From the cell containing the given text, extract its center point as (X, Y) coordinate. 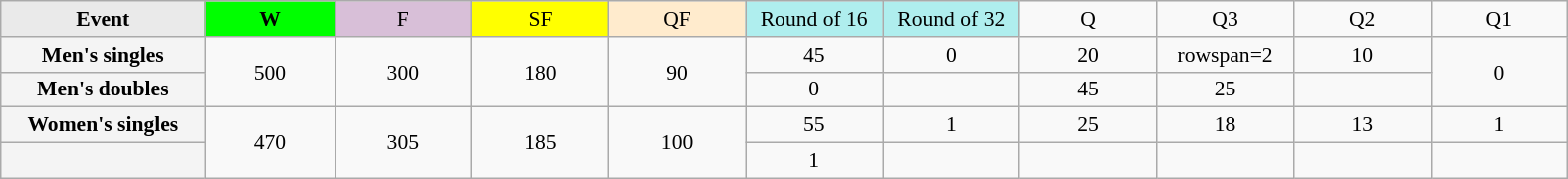
Women's singles (104, 125)
SF (541, 19)
Q2 (1362, 19)
Q (1088, 19)
55 (814, 125)
13 (1362, 125)
QF (677, 19)
100 (677, 143)
470 (270, 143)
Round of 16 (814, 19)
Men's singles (104, 55)
Event (104, 19)
Men's doubles (104, 89)
20 (1088, 55)
Round of 32 (951, 19)
185 (541, 143)
10 (1362, 55)
rowspan=2 (1226, 55)
500 (270, 72)
305 (403, 143)
F (403, 19)
Q1 (1499, 19)
180 (541, 72)
W (270, 19)
18 (1226, 125)
90 (677, 72)
Q3 (1226, 19)
300 (403, 72)
